For the text-containing cell, return its midpoint in [X, Y] coordinate format. 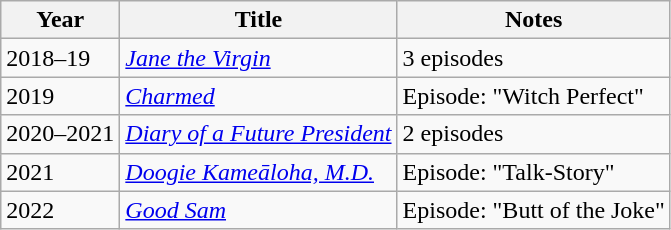
2019 [60, 96]
Title [258, 20]
Episode: "Talk-Story" [534, 172]
Episode: "Butt of the Joke" [534, 210]
Jane the Virgin [258, 58]
2 episodes [534, 134]
Diary of a Future President [258, 134]
2018–19 [60, 58]
Year [60, 20]
Notes [534, 20]
2022 [60, 210]
Charmed [258, 96]
Episode: "Witch Perfect" [534, 96]
Doogie Kameāloha, M.D. [258, 172]
3 episodes [534, 58]
2021 [60, 172]
2020–2021 [60, 134]
Good Sam [258, 210]
